Determine the [X, Y] coordinate at the center of the cell enclosing the given text.  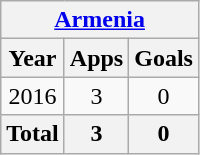
Apps [96, 58]
Year [33, 58]
2016 [33, 96]
Total [33, 134]
Goals [164, 58]
Armenia [100, 20]
